Identify which cell holds the provided text, then report its (x, y) central coordinate. 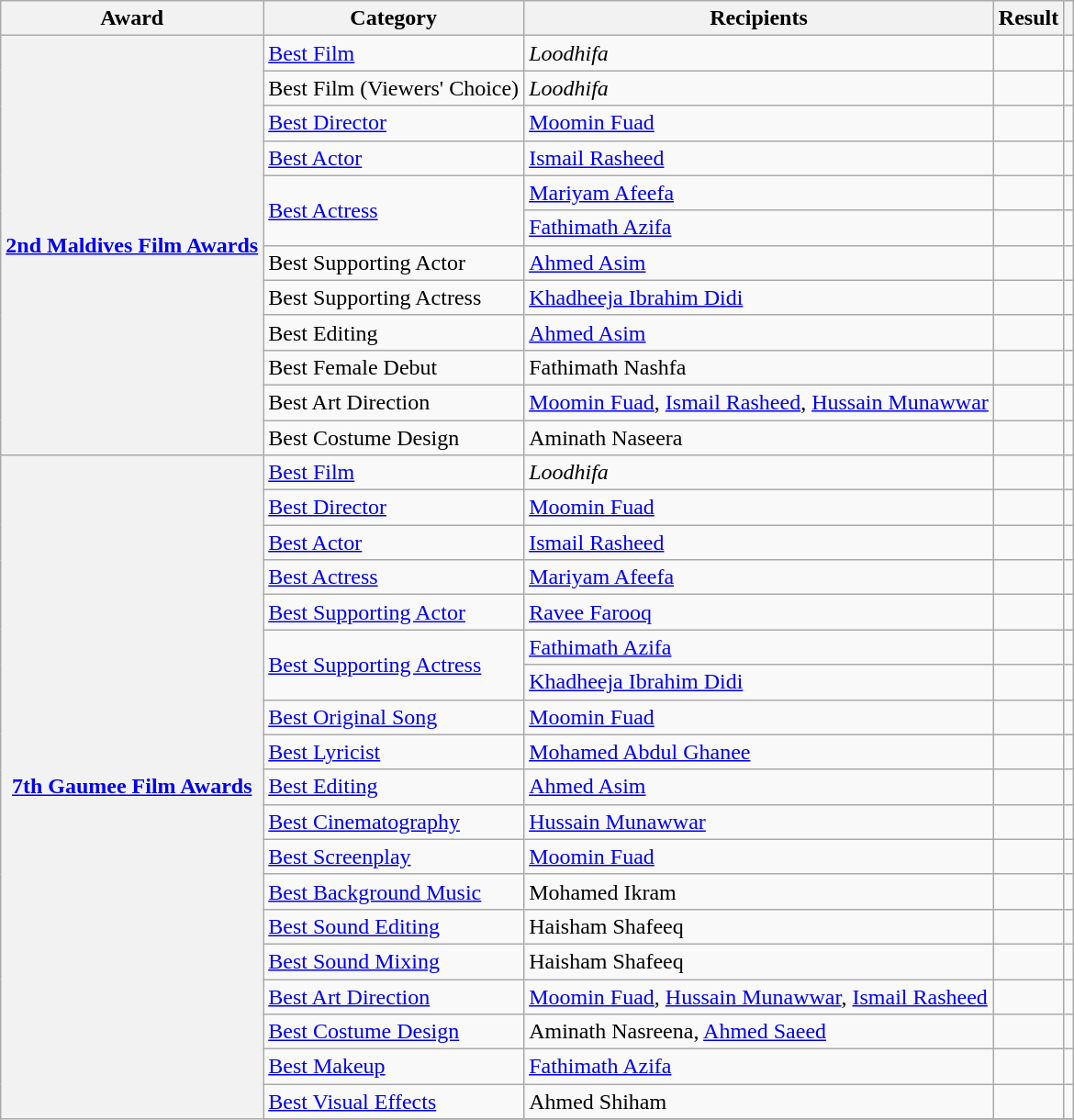
Best Original Song (394, 717)
Best Background Music (394, 891)
Best Lyricist (394, 752)
7th Gaumee Film Awards (132, 788)
Fathimath Nashfa (759, 367)
Best Sound Editing (394, 926)
Best Cinematography (394, 822)
Recipients (759, 18)
Best Sound Mixing (394, 961)
Moomin Fuad, Ismail Rasheed, Hussain Munawwar (759, 402)
Best Female Debut (394, 367)
Aminath Naseera (759, 438)
Best Screenplay (394, 857)
Award (132, 18)
Ahmed Shiham (759, 1102)
2nd Maldives Film Awards (132, 246)
Mohamed Abdul Ghanee (759, 752)
Aminath Nasreena, Ahmed Saeed (759, 1032)
Hussain Munawwar (759, 822)
Best Film (Viewers' Choice) (394, 88)
Best Visual Effects (394, 1102)
Ravee Farooq (759, 612)
Result (1028, 18)
Category (394, 18)
Best Makeup (394, 1067)
Mohamed Ikram (759, 891)
Moomin Fuad, Hussain Munawwar, Ismail Rasheed (759, 996)
